Output the (x, y) coordinate of the center of the cell containing the given text.  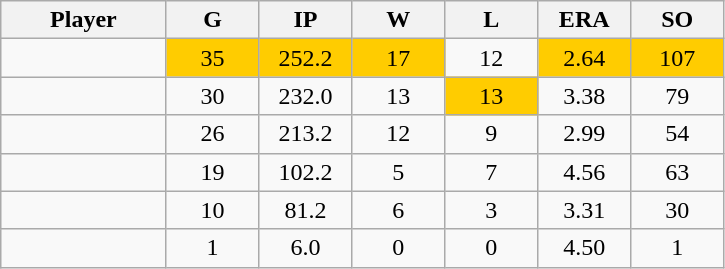
L (492, 20)
Player (84, 20)
3.31 (584, 210)
4.56 (584, 172)
W (398, 20)
63 (678, 172)
107 (678, 58)
26 (212, 134)
3 (492, 210)
ERA (584, 20)
IP (306, 20)
7 (492, 172)
213.2 (306, 134)
SO (678, 20)
19 (212, 172)
3.38 (584, 96)
6.0 (306, 248)
2.99 (584, 134)
4.50 (584, 248)
2.64 (584, 58)
6 (398, 210)
54 (678, 134)
10 (212, 210)
232.0 (306, 96)
17 (398, 58)
35 (212, 58)
79 (678, 96)
9 (492, 134)
102.2 (306, 172)
81.2 (306, 210)
5 (398, 172)
G (212, 20)
252.2 (306, 58)
